From the cell containing the given text, extract its center point as [x, y] coordinate. 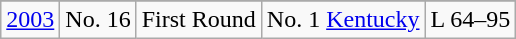
No. 16 [98, 20]
First Round [198, 20]
2003 [30, 20]
No. 1 Kentucky [343, 20]
L 64–95 [470, 20]
